Output the [x, y] coordinate of the center of the cell containing the given text.  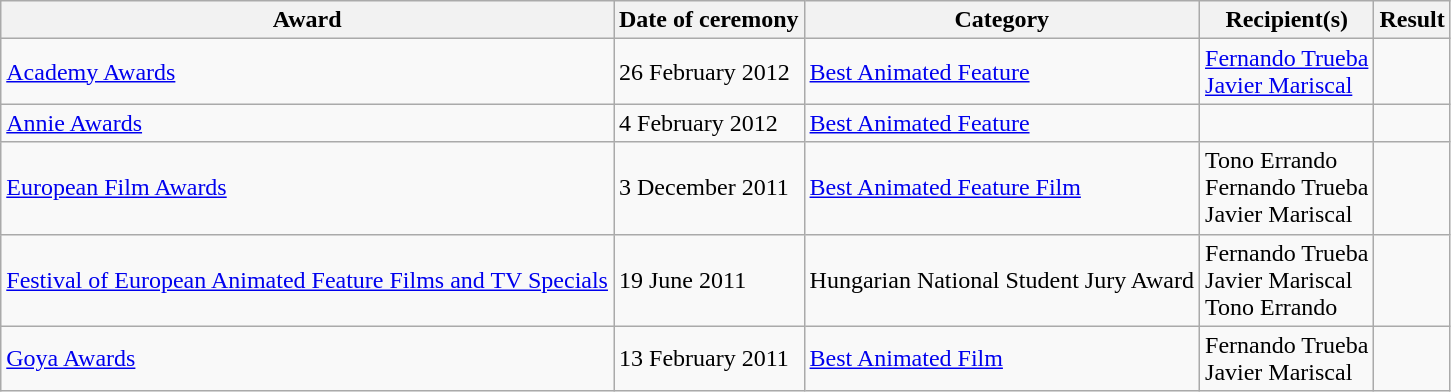
3 December 2011 [710, 188]
Fernando TruebaJavier MariscalTono Errando [1287, 280]
Category [1002, 20]
Tono ErrandoFernando TruebaJavier Mariscal [1287, 188]
Recipient(s) [1287, 20]
19 June 2011 [710, 280]
13 February 2011 [710, 358]
4 February 2012 [710, 123]
Hungarian National Student Jury Award [1002, 280]
Academy Awards [308, 72]
Annie Awards [308, 123]
Best Animated Feature Film [1002, 188]
Result [1412, 20]
Festival of European Animated Feature Films and TV Specials [308, 280]
Date of ceremony [710, 20]
Award [308, 20]
European Film Awards [308, 188]
26 February 2012 [710, 72]
Best Animated Film [1002, 358]
Goya Awards [308, 358]
